Search for the cell housing the specified text and yield its [X, Y] center coordinate. 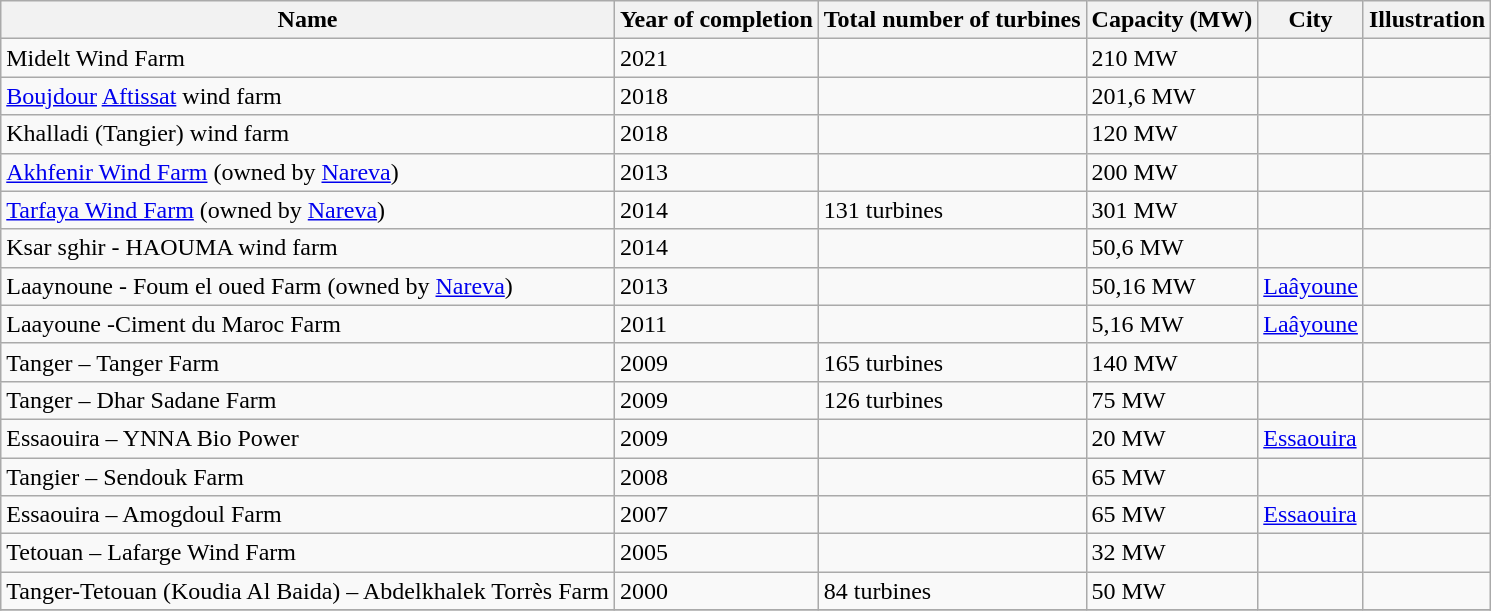
126 turbines [952, 400]
Name [308, 20]
120 MW [1172, 134]
2007 [716, 515]
Laaynoune - Foum el oued Farm (owned by Nareva) [308, 286]
Tarfaya Wind Farm (owned by Nareva) [308, 210]
5,16 MW [1172, 324]
Essaouira – YNNA Bio Power [308, 438]
Tangier – Sendouk Farm [308, 477]
84 turbines [952, 591]
Total number of turbines [952, 20]
Essaouira – Amogdoul Farm [308, 515]
2011 [716, 324]
Khalladi (Tangier) wind farm [308, 134]
Tanger – Tanger Farm [308, 362]
Laayoune -Ciment du Maroc Farm [308, 324]
Midelt Wind Farm [308, 58]
2005 [716, 553]
Year of completion [716, 20]
140 MW [1172, 362]
Ksar sghir - HAOUMA wind farm [308, 248]
Tetouan – Lafarge Wind Farm [308, 553]
131 turbines [952, 210]
32 MW [1172, 553]
75 MW [1172, 400]
Boujdour Aftissat wind farm [308, 96]
210 MW [1172, 58]
200 MW [1172, 172]
2000 [716, 591]
Capacity (MW) [1172, 20]
Tanger-Tetouan (Koudia Al Baida) – Abdelkhalek Torrès Farm [308, 591]
Tanger – Dhar Sadane Farm [308, 400]
20 MW [1172, 438]
Illustration [1426, 20]
50 MW [1172, 591]
City [1311, 20]
165 turbines [952, 362]
Akhfenir Wind Farm (owned by Nareva) [308, 172]
2008 [716, 477]
50,16 MW [1172, 286]
50,6 MW [1172, 248]
2021 [716, 58]
301 MW [1172, 210]
201,6 MW [1172, 96]
